Provide the (X, Y) coordinate of the cell's center where the given text is located.  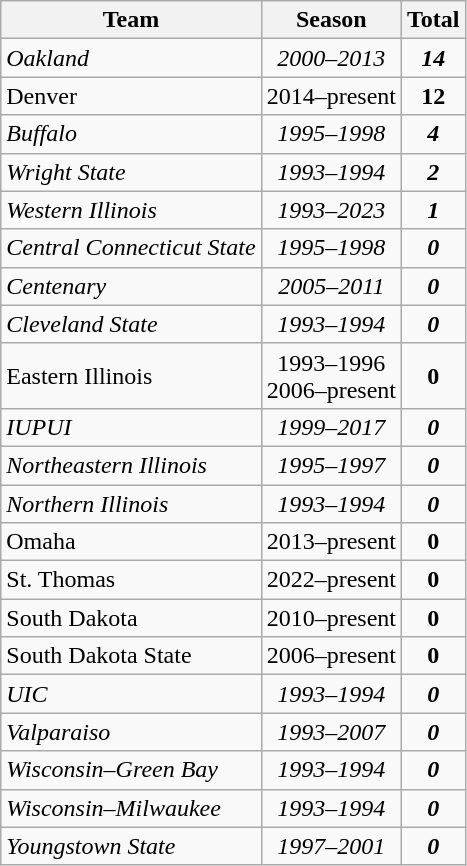
UIC (131, 694)
Valparaiso (131, 732)
Central Connecticut State (131, 248)
Wisconsin–Milwaukee (131, 808)
2014–present (331, 96)
2013–present (331, 542)
Eastern Illinois (131, 376)
Northeastern Illinois (131, 465)
12 (433, 96)
Omaha (131, 542)
Team (131, 20)
IUPUI (131, 427)
Centenary (131, 286)
Youngstown State (131, 846)
South Dakota (131, 618)
Season (331, 20)
1993–19962006–present (331, 376)
Buffalo (131, 134)
Total (433, 20)
1 (433, 210)
2 (433, 172)
Wright State (131, 172)
1993–2007 (331, 732)
2000–2013 (331, 58)
1993–2023 (331, 210)
Northern Illinois (131, 503)
1995–1997 (331, 465)
1997–2001 (331, 846)
2022–present (331, 580)
Western Illinois (131, 210)
4 (433, 134)
St. Thomas (131, 580)
Oakland (131, 58)
1999–2017 (331, 427)
2005–2011 (331, 286)
14 (433, 58)
Wisconsin–Green Bay (131, 770)
Cleveland State (131, 324)
2006–present (331, 656)
Denver (131, 96)
South Dakota State (131, 656)
2010–present (331, 618)
